From the cell containing the given text, extract its center point as (X, Y) coordinate. 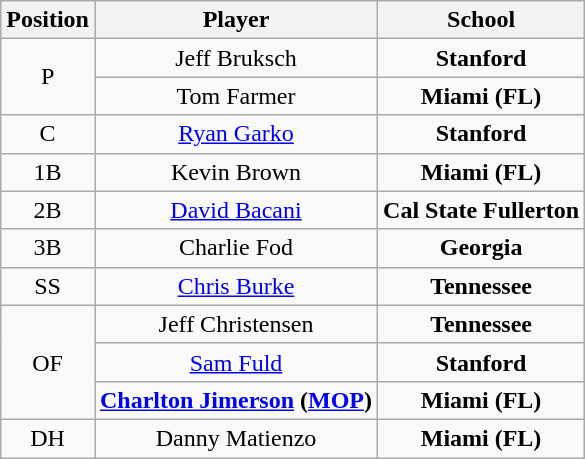
SS (48, 286)
School (482, 20)
Georgia (482, 248)
Kevin Brown (236, 172)
OF (48, 362)
Cal State Fullerton (482, 210)
Charlie Fod (236, 248)
Danny Matienzo (236, 438)
Jeff Christensen (236, 324)
2B (48, 210)
Position (48, 20)
P (48, 77)
C (48, 134)
Player (236, 20)
1B (48, 172)
Jeff Bruksch (236, 58)
David Bacani (236, 210)
DH (48, 438)
Chris Burke (236, 286)
Ryan Garko (236, 134)
Charlton Jimerson (MOP) (236, 400)
Tom Farmer (236, 96)
3B (48, 248)
Sam Fuld (236, 362)
